Extract the [x, y] coordinate from the center of the cell holding the provided text.  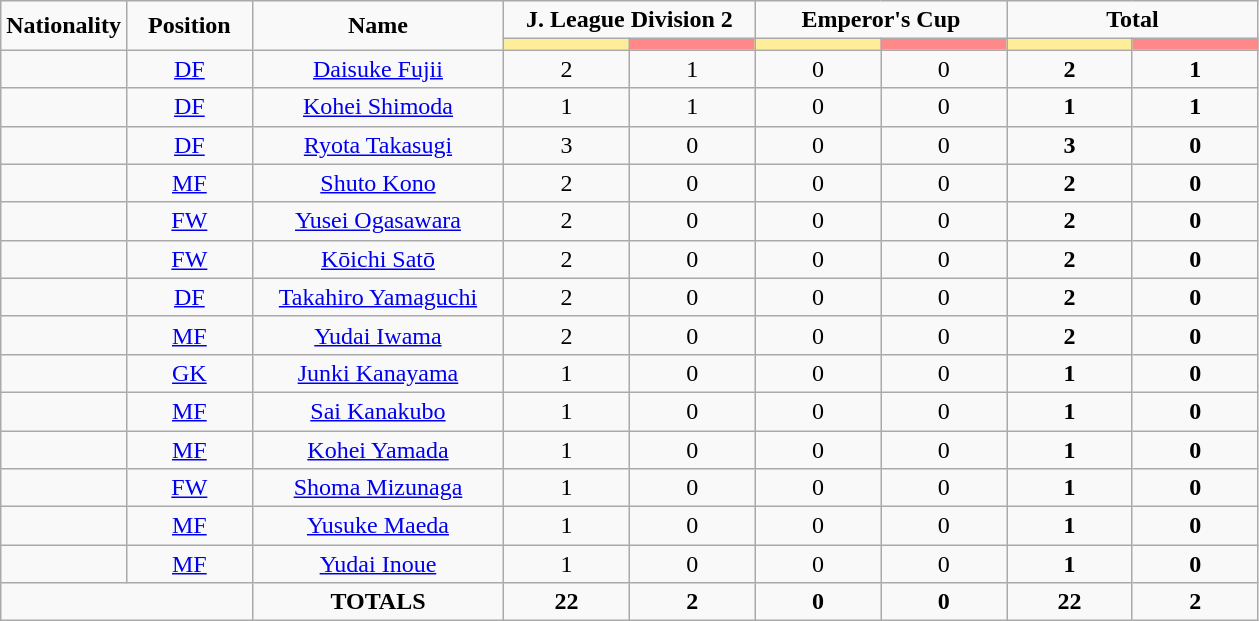
Sai Kanakubo [378, 411]
Total [1132, 20]
Shuto Kono [378, 183]
TOTALS [378, 602]
Name [378, 26]
Nationality [64, 26]
J. League Division 2 [630, 20]
Yudai Iwama [378, 335]
Ryota Takasugi [378, 145]
GK [189, 373]
Takahiro Yamaguchi [378, 297]
Shoma Mizunaga [378, 488]
Daisuke Fujii [378, 69]
Yusei Ogasawara [378, 221]
Emperor's Cup [880, 20]
Kohei Yamada [378, 449]
Kohei Shimoda [378, 107]
Yudai Inoue [378, 564]
Kōichi Satō [378, 259]
Junki Kanayama [378, 373]
Yusuke Maeda [378, 526]
Position [189, 26]
